From the cell containing the given text, extract its center point as (X, Y) coordinate. 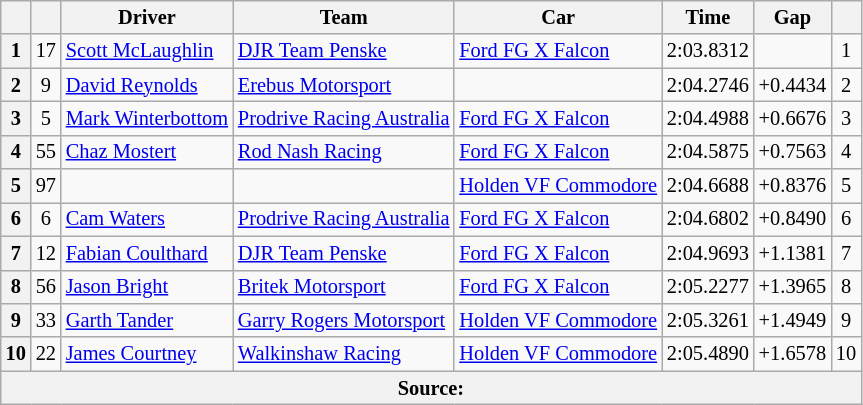
Driver (147, 17)
Erebus Motorsport (344, 85)
Chaz Mostert (147, 152)
Team (344, 17)
Car (558, 17)
+0.8490 (792, 219)
+1.3965 (792, 287)
Cam Waters (147, 219)
Gap (792, 17)
2:04.5875 (708, 152)
Jason Bright (147, 287)
Fabian Coulthard (147, 253)
James Courtney (147, 354)
+0.6676 (792, 118)
17 (46, 51)
Time (708, 17)
2:04.6688 (708, 186)
David Reynolds (147, 85)
+1.4949 (792, 320)
+0.4434 (792, 85)
2:03.8312 (708, 51)
Rod Nash Racing (344, 152)
2:04.9693 (708, 253)
+1.6578 (792, 354)
55 (46, 152)
Scott McLaughlin (147, 51)
2:04.4988 (708, 118)
33 (46, 320)
2:04.2746 (708, 85)
97 (46, 186)
Britek Motorsport (344, 287)
Source: (431, 388)
Mark Winterbottom (147, 118)
56 (46, 287)
Garth Tander (147, 320)
12 (46, 253)
2:05.2277 (708, 287)
Garry Rogers Motorsport (344, 320)
+0.8376 (792, 186)
22 (46, 354)
2:04.6802 (708, 219)
Walkinshaw Racing (344, 354)
+0.7563 (792, 152)
+1.1381 (792, 253)
2:05.4890 (708, 354)
2:05.3261 (708, 320)
